Extract the [X, Y] coordinate from the center of the cell holding the provided text.  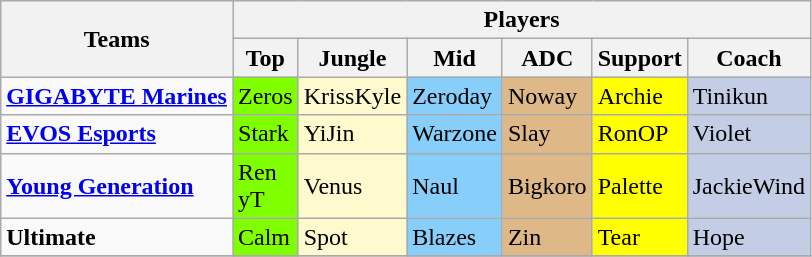
Coach [748, 58]
GIGABYTE Marines [117, 96]
Stark [265, 134]
Top [265, 58]
Tear [640, 237]
Hope [748, 237]
RonOP [640, 134]
Blazes [455, 237]
Teams [117, 39]
Zeroday [455, 96]
Noway [547, 96]
JackieWind [748, 186]
Ren yT [265, 186]
Slay [547, 134]
Spot [352, 237]
Young Generation [117, 186]
Players [521, 20]
Archie [640, 96]
Mid [455, 58]
Jungle [352, 58]
Zeros [265, 96]
Support [640, 58]
YiJin [352, 134]
Violet [748, 134]
ADC [547, 58]
Zin [547, 237]
Calm [265, 237]
Ultimate [117, 237]
Naul [455, 186]
EVOS Esports [117, 134]
Tinikun [748, 96]
Venus [352, 186]
Warzone [455, 134]
Bigkoro [547, 186]
KrissKyle [352, 96]
Palette [640, 186]
